For the text-containing cell, return its midpoint in (X, Y) coordinate format. 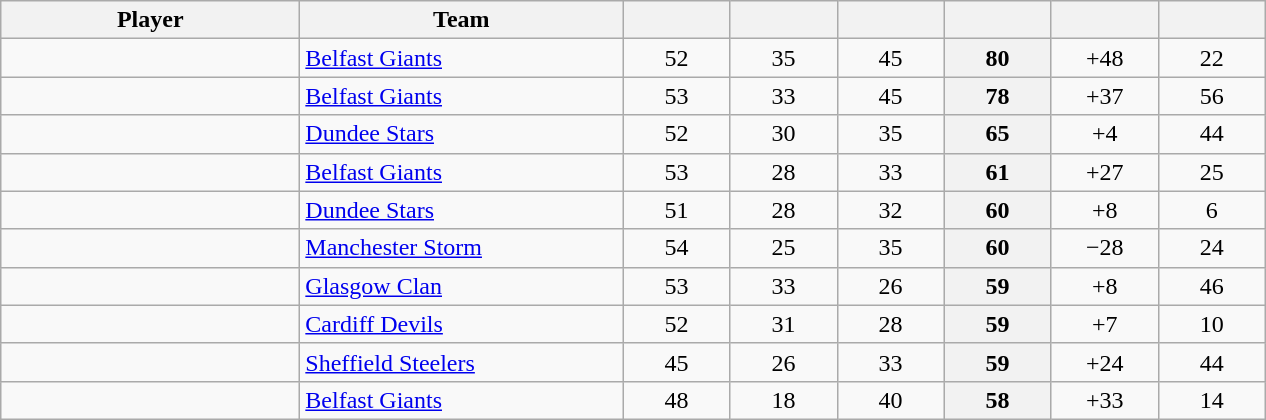
+27 (1104, 172)
14 (1212, 400)
10 (1212, 324)
Manchester Storm (462, 248)
+33 (1104, 400)
+24 (1104, 362)
Cardiff Devils (462, 324)
Sheffield Steelers (462, 362)
30 (784, 134)
54 (676, 248)
Player (150, 20)
80 (998, 58)
48 (676, 400)
+7 (1104, 324)
46 (1212, 286)
Glasgow Clan (462, 286)
40 (890, 400)
24 (1212, 248)
Team (462, 20)
18 (784, 400)
+48 (1104, 58)
6 (1212, 210)
+37 (1104, 96)
58 (998, 400)
31 (784, 324)
65 (998, 134)
−28 (1104, 248)
32 (890, 210)
51 (676, 210)
56 (1212, 96)
22 (1212, 58)
61 (998, 172)
+4 (1104, 134)
78 (998, 96)
